Determine the [x, y] coordinate at the center of the cell enclosing the given text.  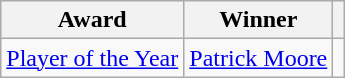
Patrick Moore [258, 58]
Player of the Year [92, 58]
Award [92, 20]
Winner [258, 20]
